Extract the [X, Y] coordinate from the center of the cell holding the provided text.  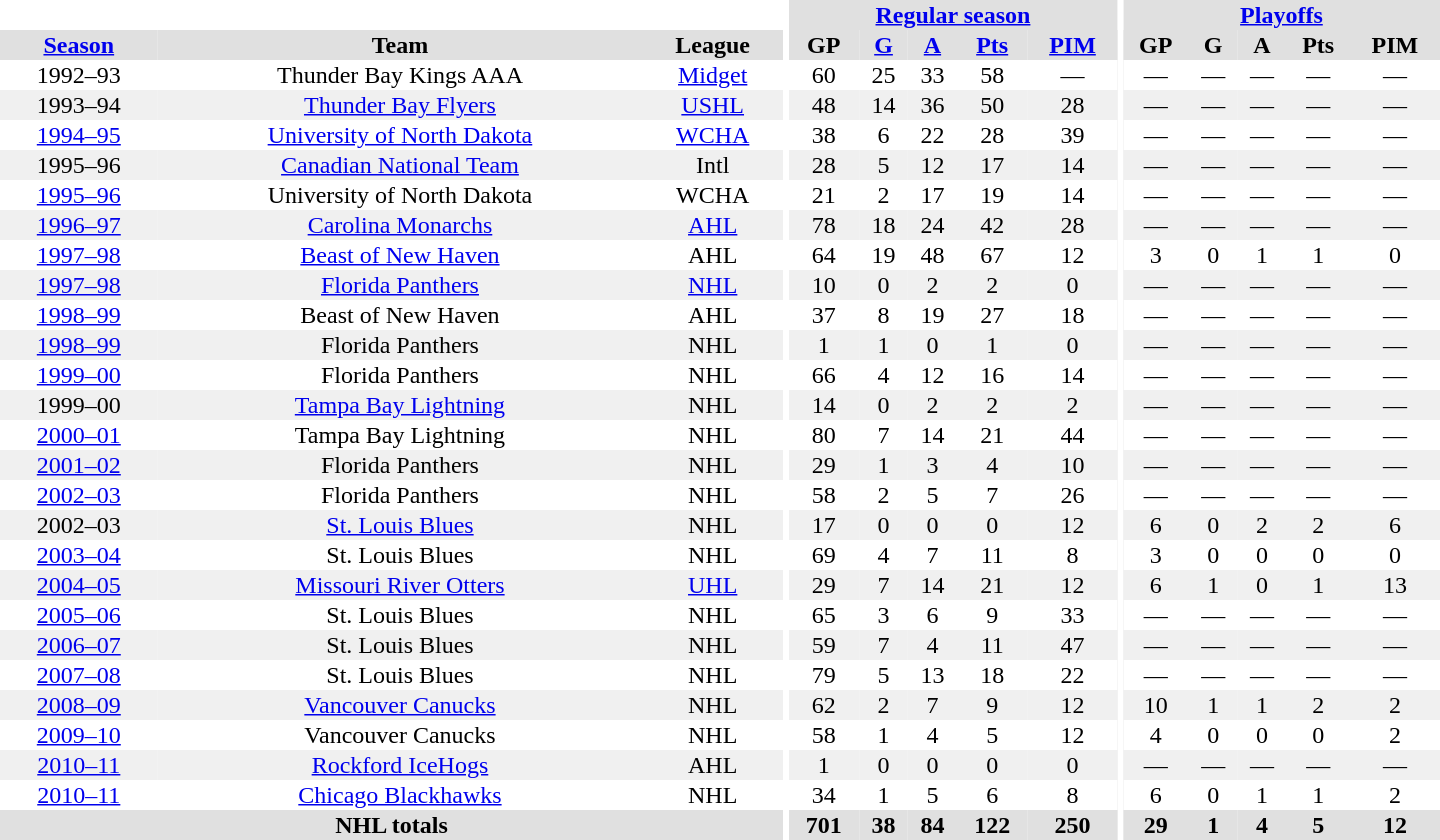
Intl [712, 165]
66 [824, 375]
250 [1073, 825]
27 [992, 315]
2001–02 [79, 465]
701 [824, 825]
25 [884, 75]
2007–08 [79, 675]
Playoffs [1282, 15]
2004–05 [79, 585]
Season [79, 45]
League [712, 45]
Canadian National Team [400, 165]
2005–06 [79, 615]
Chicago Blackhawks [400, 795]
64 [824, 255]
62 [824, 705]
79 [824, 675]
24 [932, 225]
2006–07 [79, 645]
2000–01 [79, 435]
Regular season [952, 15]
26 [1073, 495]
122 [992, 825]
59 [824, 645]
42 [992, 225]
USHL [712, 105]
34 [824, 795]
69 [824, 555]
1992–93 [79, 75]
Team [400, 45]
Missouri River Otters [400, 585]
50 [992, 105]
1993–94 [79, 105]
1994–95 [79, 135]
Thunder Bay Flyers [400, 105]
36 [932, 105]
Carolina Monarchs [400, 225]
1996–97 [79, 225]
67 [992, 255]
Midget [712, 75]
39 [1073, 135]
60 [824, 75]
78 [824, 225]
47 [1073, 645]
Rockford IceHogs [400, 765]
16 [992, 375]
84 [932, 825]
44 [1073, 435]
2003–04 [79, 555]
UHL [712, 585]
80 [824, 435]
NHL totals [392, 825]
2009–10 [79, 735]
65 [824, 615]
Thunder Bay Kings AAA [400, 75]
2008–09 [79, 705]
37 [824, 315]
